From the cell containing the given text, extract its center point as (x, y) coordinate. 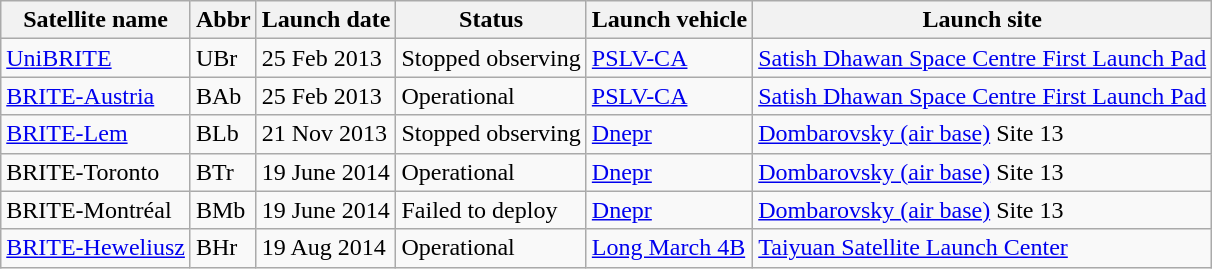
UBr (223, 58)
Taiyuan Satellite Launch Center (982, 248)
Long March 4B (669, 248)
BRITE-Toronto (96, 172)
BRITE-Austria (96, 96)
21 Nov 2013 (326, 134)
BTr (223, 172)
Status (491, 20)
Launch date (326, 20)
BMb (223, 210)
BRITE-Montréal (96, 210)
Launch site (982, 20)
19 Aug 2014 (326, 248)
BAb (223, 96)
BRITE-Lem (96, 134)
Failed to deploy (491, 210)
Launch vehicle (669, 20)
BHr (223, 248)
Abbr (223, 20)
Satellite name (96, 20)
BLb (223, 134)
UniBRITE (96, 58)
BRITE-Heweliusz (96, 248)
